Determine the [X, Y] coordinate at the center of the cell enclosing the given text.  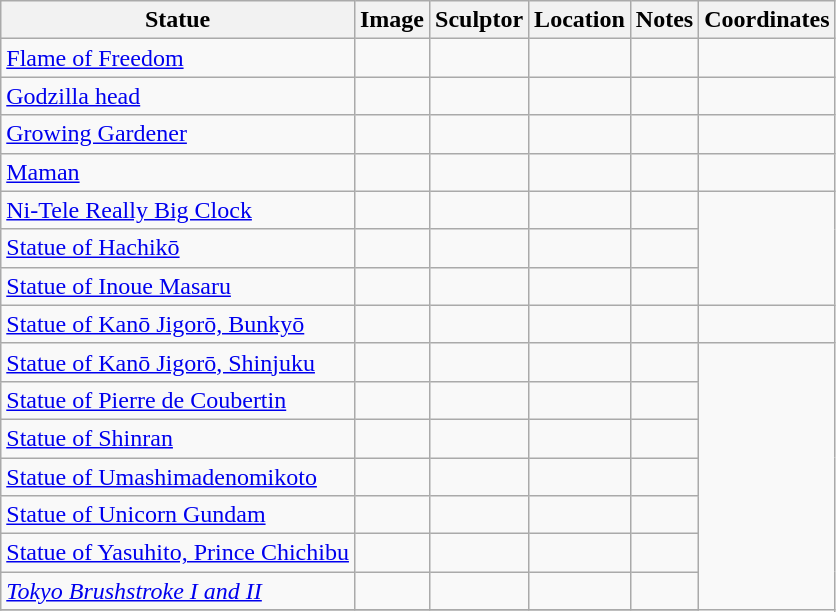
Growing Gardener [178, 134]
Statue of Kanō Jigorō, Shinjuku [178, 362]
Notes [664, 20]
Statue [178, 20]
Godzilla head [178, 96]
Statue of Inoue Masaru [178, 286]
Ni-Tele Really Big Clock [178, 210]
Statue of Shinran [178, 438]
Statue of Hachikō [178, 248]
Flame of Freedom [178, 58]
Statue of Umashimadenomikoto [178, 477]
Tokyo Brushstroke I and II [178, 591]
Statue of Yasuhito, Prince Chichibu [178, 553]
Statue of Unicorn Gundam [178, 515]
Maman [178, 172]
Statue of Kanō Jigorō, Bunkyō [178, 324]
Image [392, 20]
Location [580, 20]
Statue of Pierre de Coubertin [178, 400]
Coordinates [767, 20]
Sculptor [480, 20]
